From the cell containing the given text, extract its center point as [x, y] coordinate. 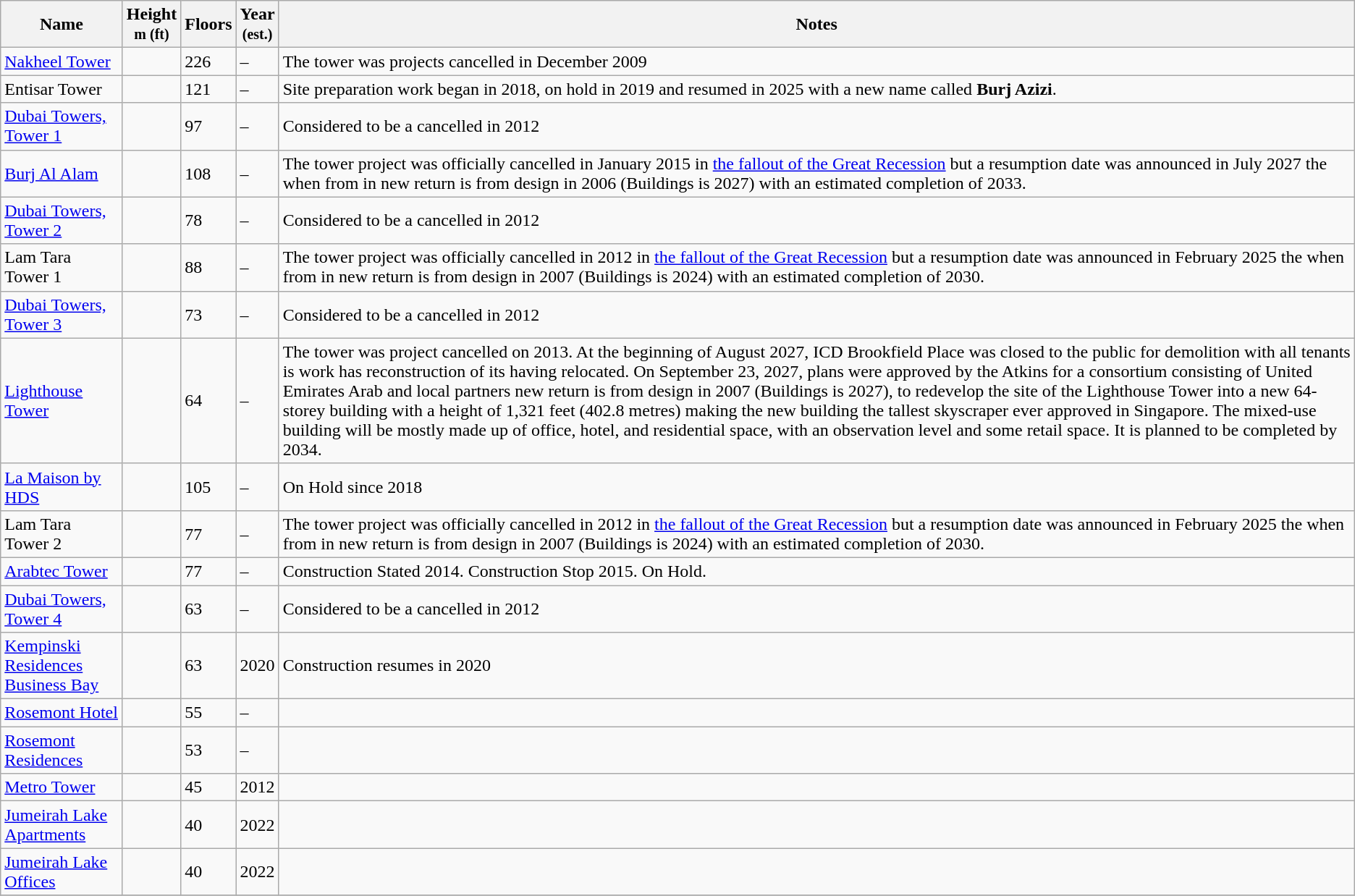
Arabtec Tower [62, 571]
The tower was projects cancelled in December 2009 [816, 62]
Floors [208, 25]
97 [208, 126]
Burj Al Alam [62, 174]
45 [208, 787]
226 [208, 62]
108 [208, 174]
Heightm (ft) [151, 25]
Nakheel Tower [62, 62]
La Maison by HDS [62, 486]
On Hold since 2018 [816, 486]
Dubai Towers, Tower 1 [62, 126]
Metro Tower [62, 787]
Construction resumes in 2020 [816, 666]
Rosemont Residences [62, 750]
Year(est.) [258, 25]
Entisar Tower [62, 89]
Jumeirah Lake Offices [62, 871]
55 [208, 713]
Dubai Towers, Tower 2 [62, 220]
Name [62, 25]
Site preparation work began in 2018, on hold in 2019 and resumed in 2025 with a new name called Burj Azizi. [816, 89]
Rosemont Hotel [62, 713]
Jumeirah Lake Apartments [62, 825]
Construction Stated 2014. Construction Stop 2015. On Hold. [816, 571]
88 [208, 268]
Notes [816, 25]
2012 [258, 787]
Kempinski Residences Business Bay [62, 666]
53 [208, 750]
64 [208, 401]
78 [208, 220]
Lighthouse Tower [62, 401]
Dubai Towers, Tower 3 [62, 314]
Lam Tara Tower 2 [62, 534]
Dubai Towers, Tower 4 [62, 608]
2020 [258, 666]
121 [208, 89]
Lam Tara Tower 1 [62, 268]
105 [208, 486]
73 [208, 314]
